Provide the [X, Y] coordinate of the cell's center where the given text is located.  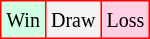
Draw [72, 20]
Loss [126, 20]
Win [24, 20]
